Find where the given text appears and provide that cell's center as [x, y] coordinate. 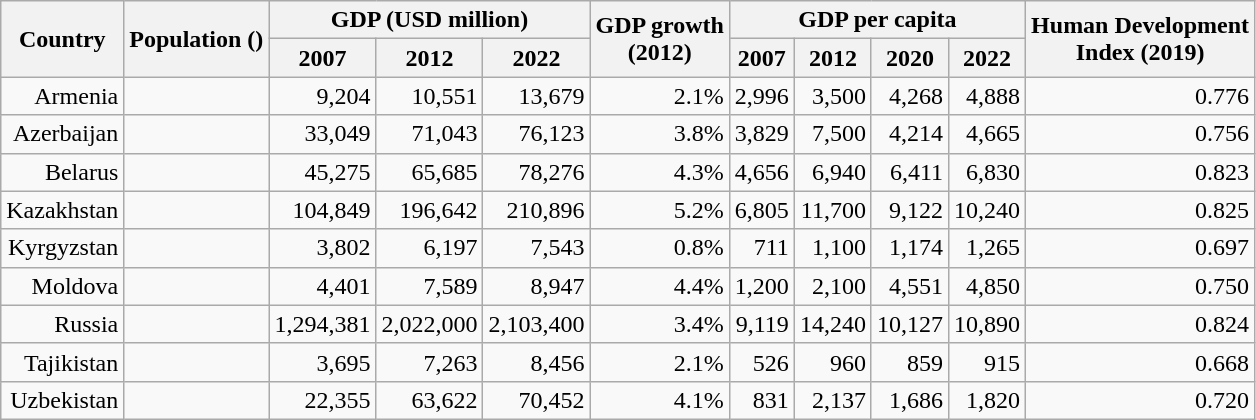
71,043 [430, 134]
Kazakhstan [62, 210]
8,947 [536, 286]
2,103,400 [536, 324]
0.697 [1140, 248]
Kyrgyzstan [62, 248]
Armenia [62, 96]
960 [832, 362]
78,276 [536, 172]
4,551 [910, 286]
13,679 [536, 96]
6,830 [988, 172]
11,700 [832, 210]
GDP (USD million) [430, 20]
5.2% [660, 210]
GDP per capita [877, 20]
8,456 [536, 362]
7,543 [536, 248]
10,127 [910, 324]
45,275 [322, 172]
3,829 [762, 134]
915 [988, 362]
1,174 [910, 248]
10,240 [988, 210]
9,204 [322, 96]
Belarus [62, 172]
4.4% [660, 286]
10,551 [430, 96]
2,996 [762, 96]
10,890 [988, 324]
2020 [910, 58]
Population () [196, 39]
0.750 [1140, 286]
0.825 [1140, 210]
104,849 [322, 210]
7,500 [832, 134]
1,820 [988, 400]
4.1% [660, 400]
2,100 [832, 286]
Human DevelopmentIndex (2019) [1140, 39]
831 [762, 400]
7,589 [430, 286]
Tajikistan [62, 362]
1,686 [910, 400]
14,240 [832, 324]
0.823 [1140, 172]
526 [762, 362]
1,265 [988, 248]
4,665 [988, 134]
Russia [62, 324]
6,411 [910, 172]
4,656 [762, 172]
3.4% [660, 324]
4,850 [988, 286]
4,214 [910, 134]
0.8% [660, 248]
GDP growth(2012) [660, 39]
63,622 [430, 400]
65,685 [430, 172]
4,268 [910, 96]
1,200 [762, 286]
1,100 [832, 248]
Country [62, 39]
Moldova [62, 286]
6,940 [832, 172]
Azerbaijan [62, 134]
0.720 [1140, 400]
6,805 [762, 210]
0.776 [1140, 96]
76,123 [536, 134]
7,263 [430, 362]
0.756 [1140, 134]
2,137 [832, 400]
9,122 [910, 210]
2,022,000 [430, 324]
3,802 [322, 248]
196,642 [430, 210]
22,355 [322, 400]
0.668 [1140, 362]
9,119 [762, 324]
0.824 [1140, 324]
6,197 [430, 248]
4,401 [322, 286]
3,500 [832, 96]
859 [910, 362]
4.3% [660, 172]
711 [762, 248]
4,888 [988, 96]
3,695 [322, 362]
33,049 [322, 134]
3.8% [660, 134]
1,294,381 [322, 324]
Uzbekistan [62, 400]
70,452 [536, 400]
210,896 [536, 210]
